Return the [x, y] coordinate for the center point of the cell that contains the specified text.  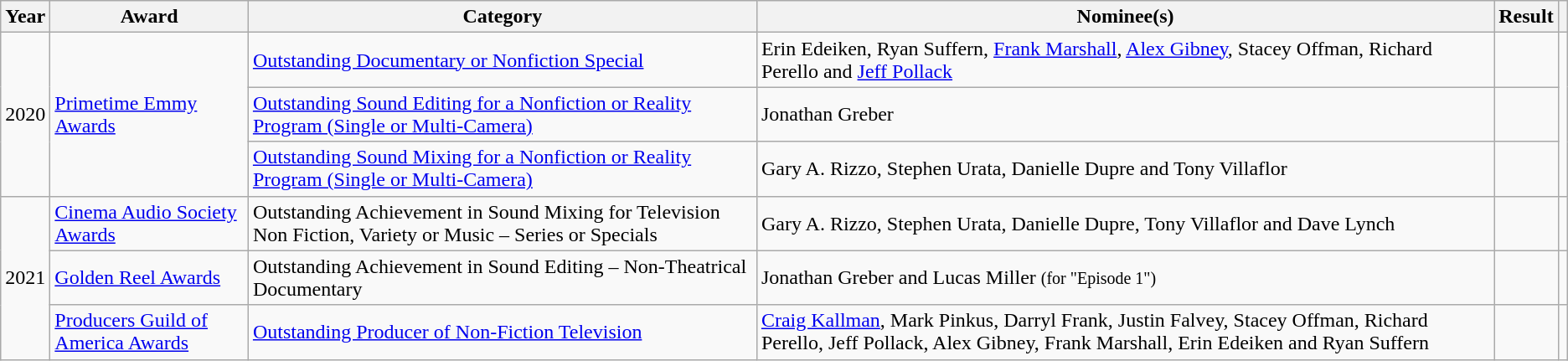
Category [503, 17]
Primetime Emmy Awards [149, 114]
Erin Edeiken, Ryan Suffern, Frank Marshall, Alex Gibney, Stacey Offman, Richard Perello and Jeff Pollack [1125, 60]
Producers Guild of America Awards [149, 332]
2020 [25, 114]
Result [1526, 17]
Outstanding Achievement in Sound Mixing for Television Non Fiction, Variety or Music – Series or Specials [503, 223]
Jonathan Greber [1125, 114]
Nominee(s) [1125, 17]
Outstanding Sound Mixing for a Nonfiction or Reality Program (Single or Multi-Camera) [503, 169]
2021 [25, 278]
Jonathan Greber and Lucas Miller (for "Episode 1") [1125, 278]
Gary A. Rizzo, Stephen Urata, Danielle Dupre and Tony Villaflor [1125, 169]
Year [25, 17]
Golden Reel Awards [149, 278]
Outstanding Achievement in Sound Editing – Non-Theatrical Documentary [503, 278]
Award [149, 17]
Cinema Audio Society Awards [149, 223]
Outstanding Producer of Non-Fiction Television [503, 332]
Outstanding Documentary or Nonfiction Special [503, 60]
Outstanding Sound Editing for a Nonfiction or Reality Program (Single or Multi-Camera) [503, 114]
Gary A. Rizzo, Stephen Urata, Danielle Dupre, Tony Villaflor and Dave Lynch [1125, 223]
